Return (X, Y) of the center of cell containing provided text 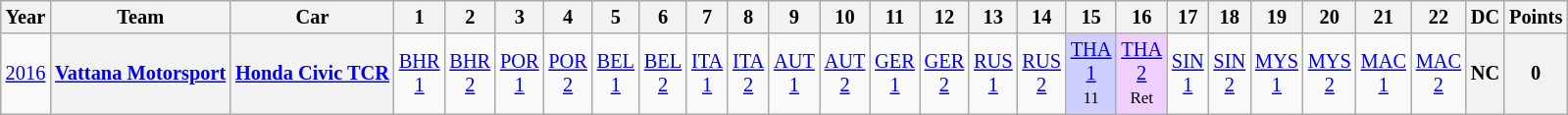
MAC2 (1439, 74)
Vattana Motorsport (140, 74)
RUS2 (1041, 74)
THA111 (1091, 74)
BEL2 (663, 74)
SIN1 (1189, 74)
18 (1230, 17)
12 (944, 17)
11 (894, 17)
2016 (25, 74)
RUS1 (992, 74)
ITA1 (707, 74)
15 (1091, 17)
GER1 (894, 74)
9 (794, 17)
22 (1439, 17)
21 (1384, 17)
8 (748, 17)
DC (1485, 17)
1 (420, 17)
ITA2 (748, 74)
17 (1189, 17)
19 (1277, 17)
Points (1536, 17)
BHR1 (420, 74)
POR1 (520, 74)
Year (25, 17)
6 (663, 17)
POR2 (567, 74)
20 (1330, 17)
4 (567, 17)
Team (140, 17)
AUT2 (845, 74)
2 (470, 17)
MAC1 (1384, 74)
SIN2 (1230, 74)
14 (1041, 17)
AUT1 (794, 74)
3 (520, 17)
5 (616, 17)
NC (1485, 74)
10 (845, 17)
Honda Civic TCR (312, 74)
13 (992, 17)
THA2Ret (1141, 74)
BEL1 (616, 74)
BHR2 (470, 74)
MYS2 (1330, 74)
Car (312, 17)
MYS1 (1277, 74)
7 (707, 17)
16 (1141, 17)
0 (1536, 74)
GER2 (944, 74)
